Identify which cell holds the provided text, then report its (X, Y) central coordinate. 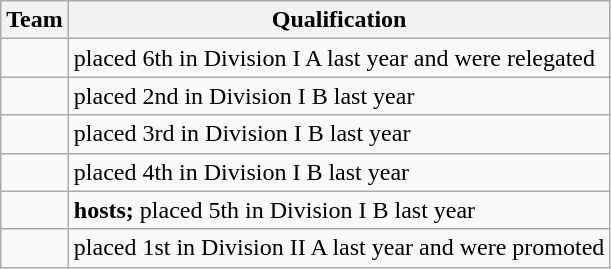
placed 6th in Division I A last year and were relegated (339, 58)
placed 1st in Division II A last year and were promoted (339, 248)
placed 2nd in Division I B last year (339, 96)
placed 3rd in Division I B last year (339, 134)
Team (35, 20)
hosts; placed 5th in Division I B last year (339, 210)
placed 4th in Division I B last year (339, 172)
Qualification (339, 20)
